Return (X, Y) of the center of cell containing provided text 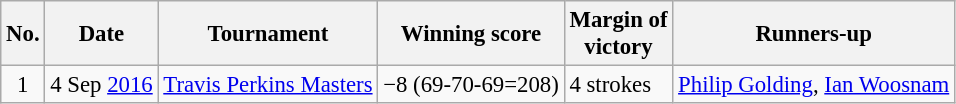
Date (102, 34)
Travis Perkins Masters (268, 85)
Runners-up (814, 34)
1 (23, 85)
Margin ofvictory (618, 34)
4 Sep 2016 (102, 85)
Tournament (268, 34)
4 strokes (618, 85)
No. (23, 34)
Philip Golding, Ian Woosnam (814, 85)
−8 (69-70-69=208) (471, 85)
Winning score (471, 34)
